Determine the (x, y) coordinate at the center of the cell enclosing the given text.  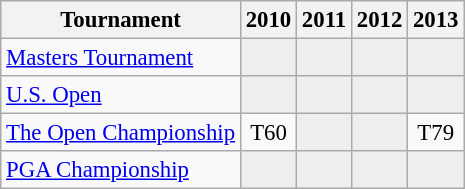
U.S. Open (121, 95)
PGA Championship (121, 170)
2012 (379, 20)
Masters Tournament (121, 58)
The Open Championship (121, 133)
T79 (436, 133)
2010 (268, 20)
T60 (268, 133)
2011 (324, 20)
Tournament (121, 20)
2013 (436, 20)
